Scan for the cell matching the given text and deliver its [X, Y] coordinate at center. 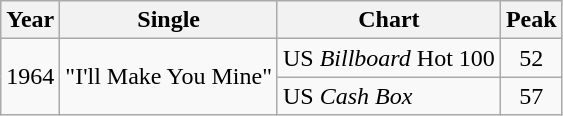
1964 [30, 77]
US Cash Box [388, 96]
US Billboard Hot 100 [388, 58]
Chart [388, 20]
Peak [531, 20]
"I'll Make You Mine" [169, 77]
Single [169, 20]
52 [531, 58]
Year [30, 20]
57 [531, 96]
